Pinpoint the cell where the given text exists, returning its (X, Y) midpoint coordinate. 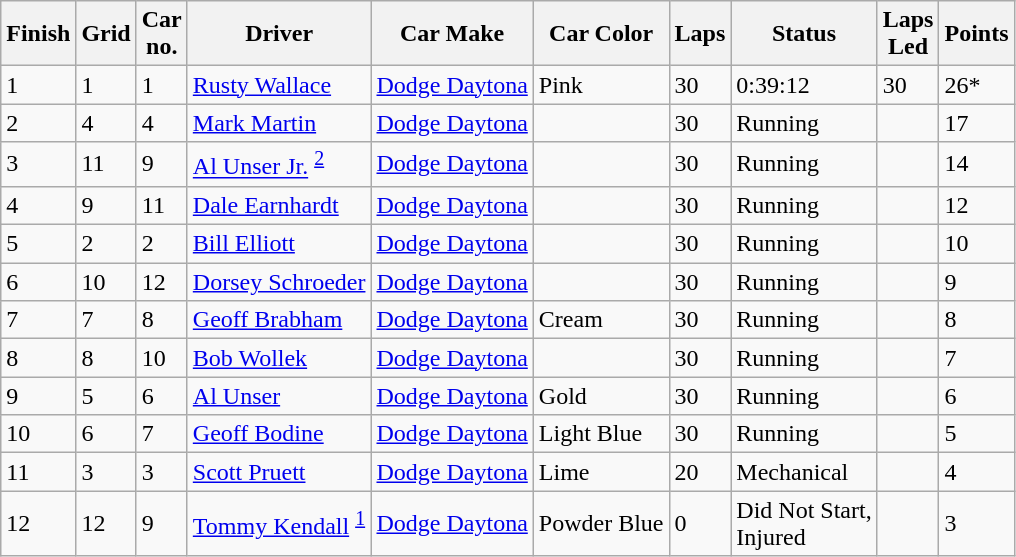
Finish (38, 34)
Light Blue (601, 434)
Car Make (452, 34)
LapsLed (908, 34)
Dorsey Schroeder (279, 282)
Rusty Wallace (279, 85)
20 (700, 472)
Gold (601, 396)
Powder Blue (601, 524)
Points (976, 34)
Mark Martin (279, 123)
Geoff Brabham (279, 320)
Driver (279, 34)
Dale Earnhardt (279, 205)
0:39:12 (804, 85)
Cream (601, 320)
Al Unser Jr. 2 (279, 164)
Carno. (162, 34)
Car Color (601, 34)
Lime (601, 472)
0 (700, 524)
Status (804, 34)
Bob Wollek (279, 358)
Mechanical (804, 472)
17 (976, 123)
Geoff Bodine (279, 434)
Scott Pruett (279, 472)
26* (976, 85)
14 (976, 164)
Grid (106, 34)
Laps (700, 34)
Did Not Start,Injured (804, 524)
Tommy Kendall 1 (279, 524)
Bill Elliott (279, 244)
Pink (601, 85)
Al Unser (279, 396)
